Identify which cell holds the provided text, then report its (X, Y) central coordinate. 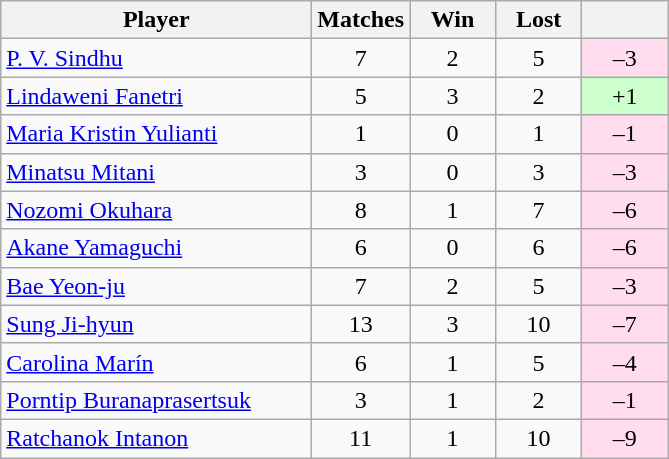
Win (453, 20)
Nozomi Okuhara (156, 210)
13 (361, 324)
–7 (625, 324)
Lost (539, 20)
8 (361, 210)
Porntip Buranaprasertsuk (156, 400)
11 (361, 438)
Carolina Marín (156, 362)
P. V. Sindhu (156, 58)
+1 (625, 96)
Bae Yeon-ju (156, 286)
Player (156, 20)
Akane Yamaguchi (156, 248)
Maria Kristin Yulianti (156, 134)
Matches (361, 20)
–9 (625, 438)
–4 (625, 362)
Ratchanok Intanon (156, 438)
Lindaweni Fanetri (156, 96)
Sung Ji-hyun (156, 324)
Minatsu Mitani (156, 172)
